From the cell containing the given text, extract its center point as (X, Y) coordinate. 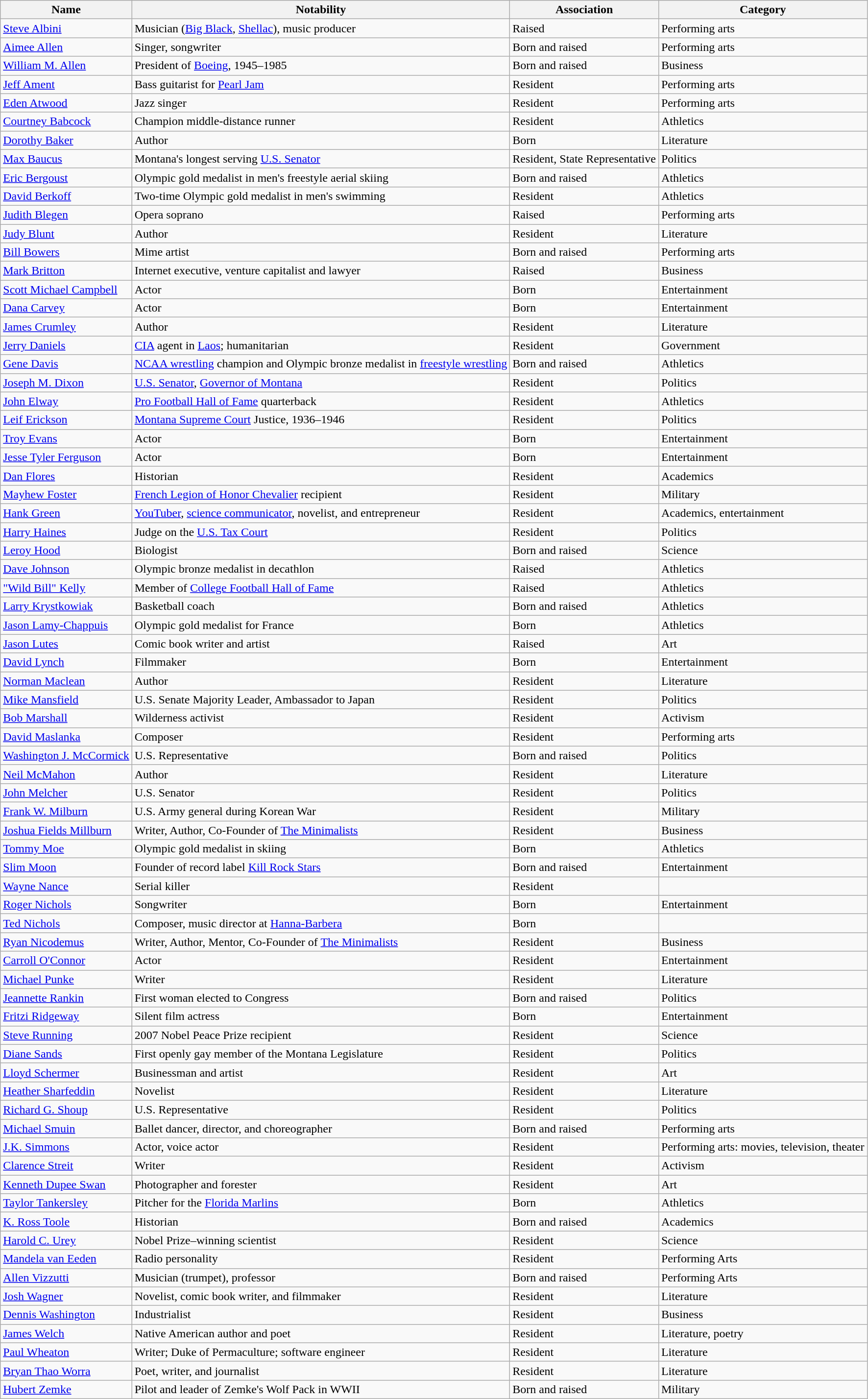
Jazz singer (321, 103)
Novelist (321, 1091)
Bill Bowers (66, 252)
CIA agent in Laos; humanitarian (321, 345)
Songwriter (321, 905)
William M. Allen (66, 66)
Musician (trumpet), professor (321, 1278)
Jeannette Rankin (66, 998)
Eden Atwood (66, 103)
Founder of record label Kill Rock Stars (321, 868)
Performing arts: movies, television, theater (763, 1147)
Dave Johnson (66, 569)
Montana's longest serving U.S. Senator (321, 159)
Ted Nichols (66, 923)
Basketball coach (321, 606)
U.S. Army general during Korean War (321, 811)
Judy Blunt (66, 234)
Singer, songwriter (321, 47)
Olympic gold medalist for France (321, 625)
Paul Wheaton (66, 1352)
"Wild Bill" Kelly (66, 588)
Nobel Prize–winning scientist (321, 1240)
Larry Krystkowiak (66, 606)
Musician (Big Black, Shellac), music producer (321, 28)
Name (66, 10)
Serial killer (321, 886)
Courtney Babcock (66, 121)
Bob Marshall (66, 718)
Dana Carvey (66, 308)
Steve Albini (66, 28)
Joshua Fields Millburn (66, 830)
Mayhew Foster (66, 494)
Richard G. Shoup (66, 1110)
Taylor Tankersley (66, 1203)
Bryan Thao Worra (66, 1371)
Hank Green (66, 513)
French Legion of Honor Chevalier recipient (321, 494)
Writer, Author, Mentor, Co-Founder of The Minimalists (321, 942)
Mark Britton (66, 271)
Comic book writer and artist (321, 644)
Wayne Nance (66, 886)
Literature, poetry (763, 1333)
Pilot and leader of Zemke's Wolf Pack in WWII (321, 1389)
Writer; Duke of Permaculture; software engineer (321, 1352)
Actor, voice actor (321, 1147)
Composer (321, 737)
John Melcher (66, 793)
Judith Blegen (66, 215)
J.K. Simmons (66, 1147)
Silent film actress (321, 1016)
U.S. Senate Majority Leader, Ambassador to Japan (321, 699)
U.S. Senator (321, 793)
Joseph M. Dixon (66, 383)
Ballet dancer, director, and choreographer (321, 1128)
Olympic gold medalist in men's freestyle aerial skiing (321, 177)
K. Ross Toole (66, 1222)
Jesse Tyler Ferguson (66, 457)
Champion middle-distance runner (321, 121)
James Crumley (66, 327)
Native American author and poet (321, 1333)
Troy Evans (66, 438)
Harry Haines (66, 531)
Gene Davis (66, 364)
Photographer and forester (321, 1184)
YouTuber, science communicator, novelist, and entrepreneur (321, 513)
Eric Bergoust (66, 177)
Norman Maclean (66, 681)
Frank W. Milburn (66, 811)
Businessman and artist (321, 1072)
Fritzi Ridgeway (66, 1016)
Pitcher for the Florida Marlins (321, 1203)
Filmmaker (321, 662)
Lloyd Schermer (66, 1072)
Opera soprano (321, 215)
Mime artist (321, 252)
Ryan Nicodemus (66, 942)
Mike Mansfield (66, 699)
President of Boeing, 1945–1985 (321, 66)
Max Baucus (66, 159)
Two-time Olympic gold medalist in men's swimming (321, 196)
Judge on the U.S. Tax Court (321, 531)
Radio personality (321, 1259)
Pro Football Hall of Fame quarterback (321, 401)
Resident, State Representative (584, 159)
David Lynch (66, 662)
James Welch (66, 1333)
Wilderness activist (321, 718)
Industrialist (321, 1315)
Internet executive, venture capitalist and lawyer (321, 271)
NCAA wrestling champion and Olympic bronze medalist in freestyle wrestling (321, 364)
Government (763, 345)
Hubert Zemke (66, 1389)
U.S. Senator, Governor of Montana (321, 383)
Category (763, 10)
Leif Erickson (66, 420)
Association (584, 10)
Notability (321, 10)
Josh Wagner (66, 1296)
Harold C. Urey (66, 1240)
Clarence Streit (66, 1166)
Michael Smuin (66, 1128)
Olympic gold medalist in skiing (321, 849)
Leroy Hood (66, 551)
Dan Flores (66, 476)
Biologist (321, 551)
First woman elected to Congress (321, 998)
Slim Moon (66, 868)
Olympic bronze medalist in decathlon (321, 569)
Jason Lutes (66, 644)
Washington J. McCormick (66, 755)
Aimee Allen (66, 47)
Heather Sharfeddin (66, 1091)
Neil McMahon (66, 774)
David Berkoff (66, 196)
Mandela van Eeden (66, 1259)
Kenneth Dupee Swan (66, 1184)
Writer, Author, Co-Founder of The Minimalists (321, 830)
Composer, music director at Hanna-Barbera (321, 923)
2007 Nobel Peace Prize recipient (321, 1035)
Jerry Daniels (66, 345)
John Elway (66, 401)
First openly gay member of the Montana Legislature (321, 1054)
Bass guitarist for Pearl Jam (321, 84)
Michael Punke (66, 979)
Tommy Moe (66, 849)
Carroll O'Connor (66, 961)
David Maslanka (66, 737)
Roger Nichols (66, 905)
Allen Vizzutti (66, 1278)
Montana Supreme Court Justice, 1936–1946 (321, 420)
Academics, entertainment (763, 513)
Steve Running (66, 1035)
Novelist, comic book writer, and filmmaker (321, 1296)
Member of College Football Hall of Fame (321, 588)
Diane Sands (66, 1054)
Jeff Ament (66, 84)
Poet, writer, and journalist (321, 1371)
Dennis Washington (66, 1315)
Scott Michael Campbell (66, 289)
Jason Lamy-Chappuis (66, 625)
Dorothy Baker (66, 140)
